Detect which cell encompasses the target text, then output its (x, y) center coordinate. 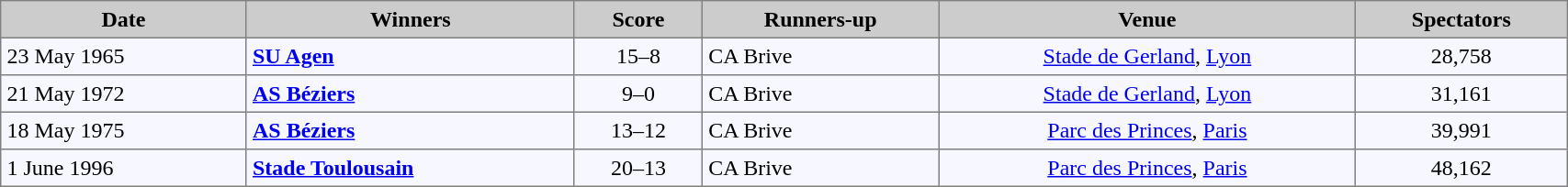
48,162 (1461, 168)
18 May 1975 (124, 130)
Stade Toulousain (410, 168)
31,161 (1461, 93)
9–0 (637, 93)
Venue (1147, 19)
20–13 (637, 168)
21 May 1972 (124, 93)
28,758 (1461, 56)
1 June 1996 (124, 168)
Spectators (1461, 19)
39,991 (1461, 130)
Date (124, 19)
23 May 1965 (124, 56)
SU Agen (410, 56)
Runners-up (820, 19)
13–12 (637, 130)
15–8 (637, 56)
Score (637, 19)
Winners (410, 19)
